Return [x, y] of the center of cell containing provided text 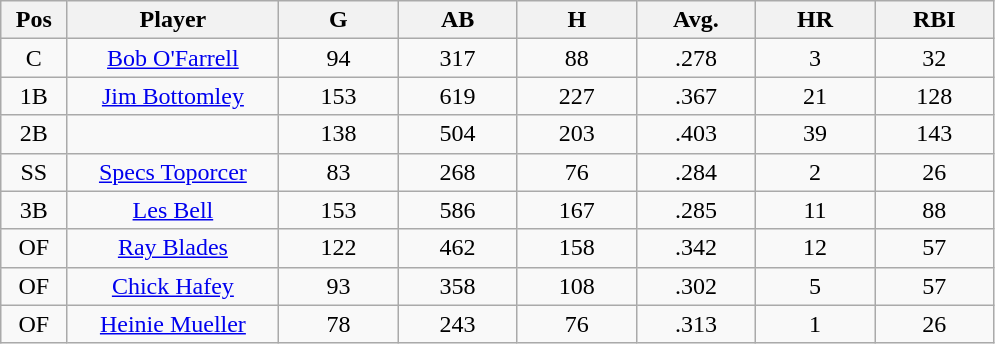
94 [338, 58]
243 [458, 324]
358 [458, 286]
.284 [696, 172]
462 [458, 248]
Bob O'Farrell [173, 58]
.278 [696, 58]
HR [814, 20]
138 [338, 134]
Specs Toporcer [173, 172]
AB [458, 20]
2B [34, 134]
32 [934, 58]
Chick Hafey [173, 286]
3B [34, 210]
RBI [934, 20]
83 [338, 172]
H [576, 20]
108 [576, 286]
2 [814, 172]
1 [814, 324]
5 [814, 286]
268 [458, 172]
.367 [696, 96]
128 [934, 96]
227 [576, 96]
Player [173, 20]
158 [576, 248]
Les Bell [173, 210]
.403 [696, 134]
C [34, 58]
G [338, 20]
12 [814, 248]
Ray Blades [173, 248]
203 [576, 134]
11 [814, 210]
93 [338, 286]
317 [458, 58]
.285 [696, 210]
504 [458, 134]
Pos [34, 20]
143 [934, 134]
39 [814, 134]
586 [458, 210]
Avg. [696, 20]
167 [576, 210]
SS [34, 172]
1B [34, 96]
21 [814, 96]
.313 [696, 324]
.342 [696, 248]
Heinie Mueller [173, 324]
122 [338, 248]
78 [338, 324]
3 [814, 58]
.302 [696, 286]
Jim Bottomley [173, 96]
619 [458, 96]
